Return the [x, y] coordinate for the center point of the cell that contains the specified text.  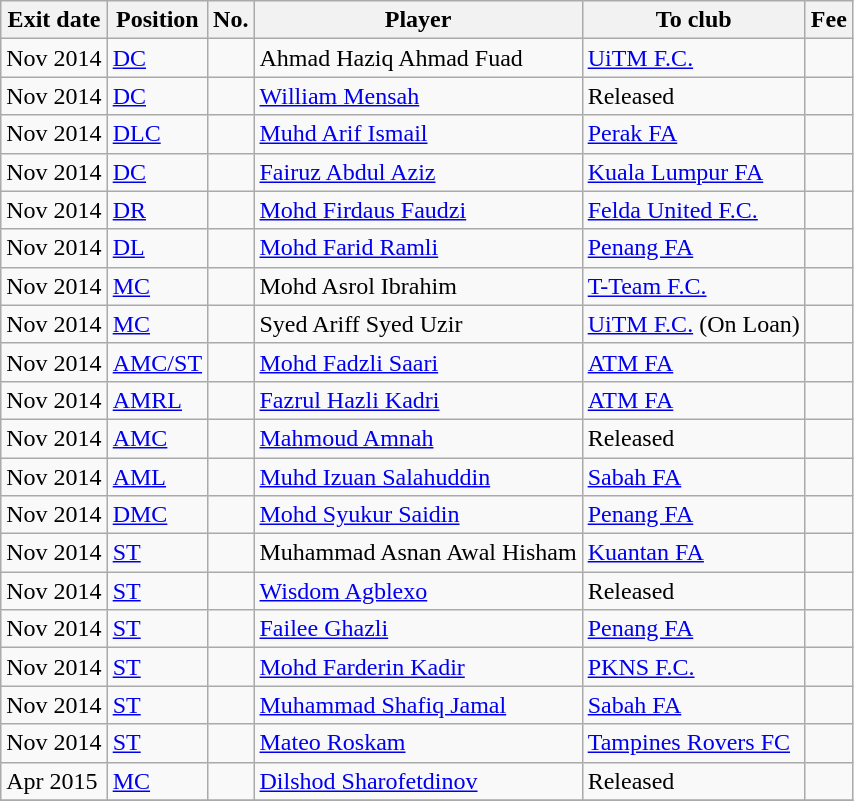
Position [157, 20]
Mohd Syukur Saidin [418, 515]
Mohd Firdaus Faudzi [418, 210]
No. [231, 20]
T-Team F.C. [694, 286]
AMC/ST [157, 362]
PKNS F.C. [694, 667]
Muhammad Asnan Awal Hisham [418, 553]
Felda United F.C. [694, 210]
Muhd Izuan Salahuddin [418, 477]
Kuala Lumpur FA [694, 172]
Mateo Roskam [418, 743]
Dilshod Sharofetdinov [418, 781]
Syed Ariff Syed Uzir [418, 324]
Exit date [54, 20]
DR [157, 210]
DMC [157, 515]
Ahmad Haziq Ahmad Fuad [418, 58]
Mohd Asrol Ibrahim [418, 286]
DL [157, 248]
Mohd Fadzli Saari [418, 362]
Mohd Farderin Kadir [418, 667]
AMC [157, 438]
UiTM F.C. [694, 58]
Muhd Arif Ismail [418, 134]
Kuantan FA [694, 553]
To club [694, 20]
Failee Ghazli [418, 629]
UiTM F.C. (On Loan) [694, 324]
Tampines Rovers FC [694, 743]
Fazrul Hazli Kadri [418, 400]
Apr 2015 [54, 781]
Mahmoud Amnah [418, 438]
Muhammad Shafiq Jamal [418, 705]
DLC [157, 134]
William Mensah [418, 96]
Mohd Farid Ramli [418, 248]
Perak FA [694, 134]
AMRL [157, 400]
Fee [828, 20]
Fairuz Abdul Aziz [418, 172]
Wisdom Agblexo [418, 591]
Player [418, 20]
AML [157, 477]
